Provide the (x, y) coordinate of the cell's center where the given text is located.  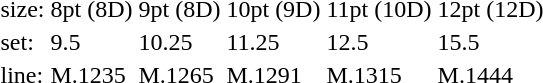
10.25 (180, 42)
11.25 (274, 42)
9.5 (92, 42)
12.5 (379, 42)
